Find where the given text appears and provide that cell's center as (x, y) coordinate. 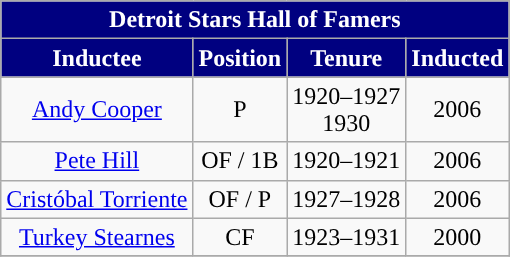
Turkey Stearnes (97, 237)
Inductee (97, 58)
Cristóbal Torriente (97, 199)
1927–1928 (346, 199)
1920–1921 (346, 161)
Detroit Stars Hall of Famers (255, 20)
Position (240, 58)
Andy Cooper (97, 110)
Tenure (346, 58)
OF / P (240, 199)
1923–1931 (346, 237)
Inducted (458, 58)
P (240, 110)
OF / 1B (240, 161)
2000 (458, 237)
CF (240, 237)
1920–19271930 (346, 110)
Pete Hill (97, 161)
